Determine the (x, y) coordinate at the center of the cell enclosing the given text.  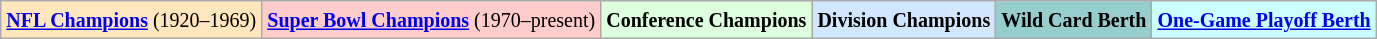
Division Champions (904, 20)
One-Game Playoff Berth (1264, 20)
Conference Champions (706, 20)
Wild Card Berth (1074, 20)
NFL Champions (1920–1969) (132, 20)
Super Bowl Champions (1970–present) (432, 20)
